Output the (x, y) coordinate of the center of the cell containing the given text.  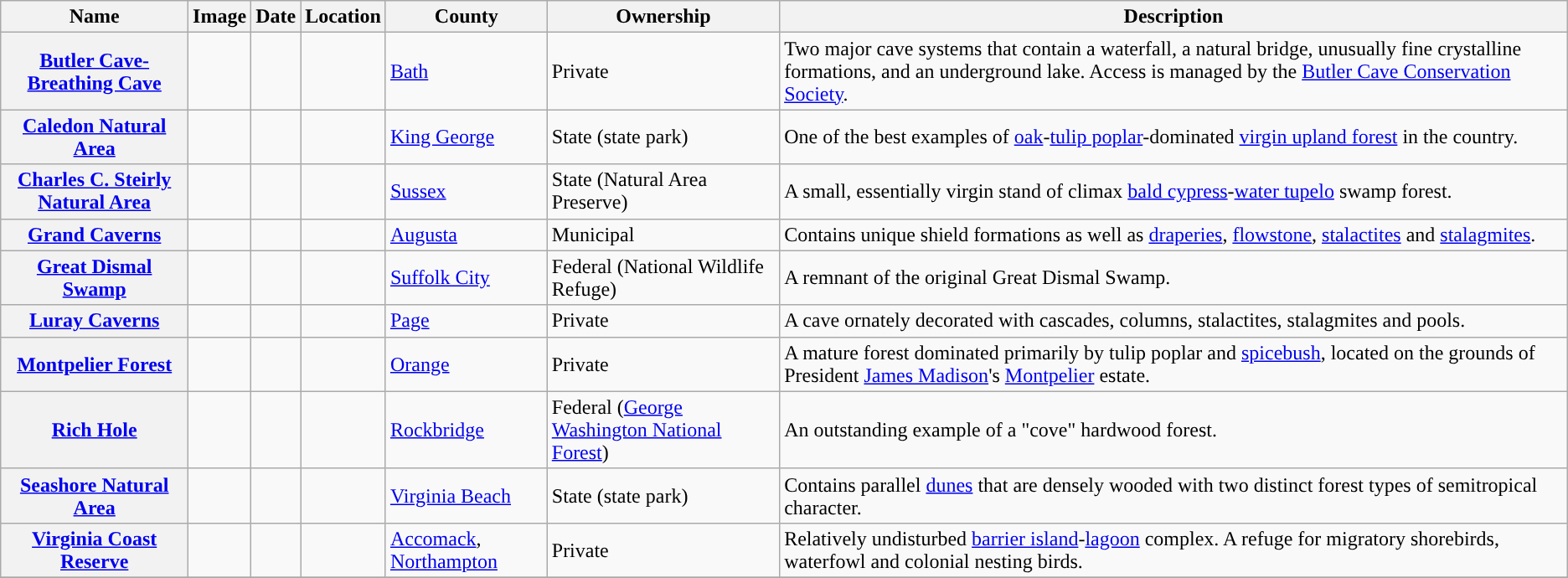
A cave ornately decorated with cascades, columns, stalactites, stalagmites and pools. (1174, 321)
Date (276, 17)
Name (95, 17)
Virginia Coast Reserve (95, 550)
Montpelier Forest (95, 364)
Suffolk City (466, 278)
County (466, 17)
Great Dismal Swamp (95, 278)
Charles C. Steirly Natural Area (95, 191)
Luray Caverns (95, 321)
Page (466, 321)
Rich Hole (95, 430)
One of the best examples of oak-tulip poplar-dominated virgin upland forest in the country. (1174, 137)
Virginia Beach (466, 496)
Ownership (663, 17)
Bath (466, 71)
A mature forest dominated primarily by tulip poplar and spicebush, located on the grounds of President James Madison's Montpelier estate. (1174, 364)
Federal (George Washington National Forest) (663, 430)
A remnant of the original Great Dismal Swamp. (1174, 278)
Accomack, Northampton (466, 550)
Image (219, 17)
Description (1174, 17)
Caledon Natural Area (95, 137)
Grand Caverns (95, 235)
Orange (466, 364)
King George (466, 137)
Augusta (466, 235)
An outstanding example of a "cove" hardwood forest. (1174, 430)
A small, essentially virgin stand of climax bald cypress-water tupelo swamp forest. (1174, 191)
Location (343, 17)
Butler Cave- Breathing Cave (95, 71)
Municipal (663, 235)
Federal (National Wildlife Refuge) (663, 278)
State (Natural Area Preserve) (663, 191)
Relatively undisturbed barrier island-lagoon complex. A refuge for migratory shorebirds, waterfowl and colonial nesting birds. (1174, 550)
Seashore Natural Area (95, 496)
Rockbridge (466, 430)
Contains unique shield formations as well as draperies, flowstone, stalactites and stalagmites. (1174, 235)
Sussex (466, 191)
Contains parallel dunes that are densely wooded with two distinct forest types of semitropical character. (1174, 496)
